Pinpoint the cell where the given text exists, returning its (X, Y) midpoint coordinate. 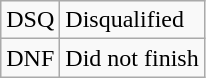
DNF (30, 58)
Did not finish (132, 58)
Disqualified (132, 20)
DSQ (30, 20)
